Scan for the cell matching the given text and deliver its [X, Y] coordinate at center. 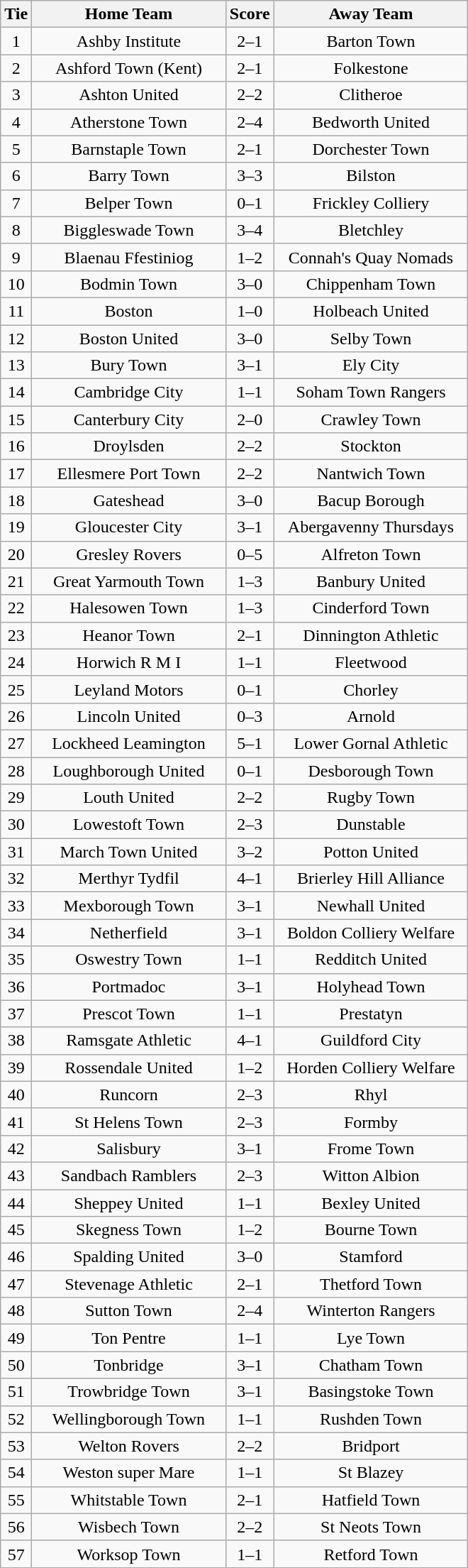
Alfreton Town [371, 554]
Potton United [371, 852]
Bletchley [371, 230]
Crawley Town [371, 420]
32 [16, 879]
Rushden Town [371, 1419]
3 [16, 95]
57 [16, 1554]
Salisbury [129, 1148]
5–1 [250, 743]
45 [16, 1230]
43 [16, 1175]
36 [16, 987]
Atherstone Town [129, 122]
Fleetwood [371, 662]
51 [16, 1392]
Skegness Town [129, 1230]
Newhall United [371, 906]
Ellesmere Port Town [129, 473]
Winterton Rangers [371, 1311]
Biggleswade Town [129, 230]
Bury Town [129, 366]
St Helens Town [129, 1122]
Lowestoft Town [129, 825]
Boston United [129, 339]
Abergavenny Thursdays [371, 527]
Leyland Motors [129, 689]
Arnold [371, 716]
Lockheed Leamington [129, 743]
4 [16, 122]
41 [16, 1122]
37 [16, 1014]
8 [16, 230]
St Neots Town [371, 1527]
Bacup Borough [371, 500]
Prestatyn [371, 1014]
Nantwich Town [371, 473]
Sheppey United [129, 1203]
2 [16, 68]
49 [16, 1338]
24 [16, 662]
Netherfield [129, 933]
Bridport [371, 1446]
Guildford City [371, 1041]
Wisbech Town [129, 1527]
Mexborough Town [129, 906]
52 [16, 1419]
14 [16, 393]
Holyhead Town [371, 987]
7 [16, 203]
12 [16, 339]
55 [16, 1500]
22 [16, 608]
Barton Town [371, 41]
Away Team [371, 14]
56 [16, 1527]
47 [16, 1284]
27 [16, 743]
Worksop Town [129, 1554]
Lower Gornal Athletic [371, 743]
13 [16, 366]
Hatfield Town [371, 1500]
15 [16, 420]
Canterbury City [129, 420]
Bodmin Town [129, 284]
Lye Town [371, 1338]
Ramsgate Athletic [129, 1041]
Halesowen Town [129, 608]
34 [16, 933]
44 [16, 1203]
33 [16, 906]
Weston super Mare [129, 1473]
39 [16, 1068]
29 [16, 798]
Rugby Town [371, 798]
Droylsden [129, 446]
Ashford Town (Kent) [129, 68]
Witton Albion [371, 1175]
1–0 [250, 311]
18 [16, 500]
Desborough Town [371, 770]
Chorley [371, 689]
Soham Town Rangers [371, 393]
March Town United [129, 852]
2–0 [250, 420]
Frickley Colliery [371, 203]
Tie [16, 14]
Connah's Quay Nomads [371, 257]
Bexley United [371, 1203]
19 [16, 527]
Blaenau Ffestiniog [129, 257]
Rhyl [371, 1095]
Boston [129, 311]
Brierley Hill Alliance [371, 879]
St Blazey [371, 1473]
Bilston [371, 176]
Barry Town [129, 176]
0–3 [250, 716]
25 [16, 689]
Trowbridge Town [129, 1392]
Gloucester City [129, 527]
0–5 [250, 554]
Tonbridge [129, 1365]
Belper Town [129, 203]
46 [16, 1257]
28 [16, 770]
3–3 [250, 176]
3–4 [250, 230]
50 [16, 1365]
Heanor Town [129, 635]
Cinderford Town [371, 608]
20 [16, 554]
Dunstable [371, 825]
Ashby Institute [129, 41]
38 [16, 1041]
Redditch United [371, 960]
Horden Colliery Welfare [371, 1068]
11 [16, 311]
42 [16, 1148]
54 [16, 1473]
Rossendale United [129, 1068]
Barnstaple Town [129, 149]
16 [16, 446]
10 [16, 284]
Frome Town [371, 1148]
40 [16, 1095]
Horwich R M I [129, 662]
31 [16, 852]
Dinnington Athletic [371, 635]
Ashton United [129, 95]
Retford Town [371, 1554]
53 [16, 1446]
Selby Town [371, 339]
Stockton [371, 446]
21 [16, 581]
Oswestry Town [129, 960]
Portmadoc [129, 987]
Clitheroe [371, 95]
9 [16, 257]
Holbeach United [371, 311]
Home Team [129, 14]
35 [16, 960]
Ely City [371, 366]
5 [16, 149]
Bourne Town [371, 1230]
Wellingborough Town [129, 1419]
Bedworth United [371, 122]
30 [16, 825]
Dorchester Town [371, 149]
Score [250, 14]
Formby [371, 1122]
17 [16, 473]
Sutton Town [129, 1311]
Whitstable Town [129, 1500]
Loughborough United [129, 770]
Basingstoke Town [371, 1392]
Lincoln United [129, 716]
Chatham Town [371, 1365]
Banbury United [371, 581]
23 [16, 635]
Boldon Colliery Welfare [371, 933]
Spalding United [129, 1257]
Sandbach Ramblers [129, 1175]
Ton Pentre [129, 1338]
1 [16, 41]
Stevenage Athletic [129, 1284]
Prescot Town [129, 1014]
Thetford Town [371, 1284]
Runcorn [129, 1095]
Stamford [371, 1257]
48 [16, 1311]
Welton Rovers [129, 1446]
Great Yarmouth Town [129, 581]
Chippenham Town [371, 284]
26 [16, 716]
Louth United [129, 798]
Gateshead [129, 500]
3–2 [250, 852]
Merthyr Tydfil [129, 879]
Folkestone [371, 68]
6 [16, 176]
Gresley Rovers [129, 554]
Cambridge City [129, 393]
